Capture the cell that displays the provided text and extract its (X, Y) central coordinate. 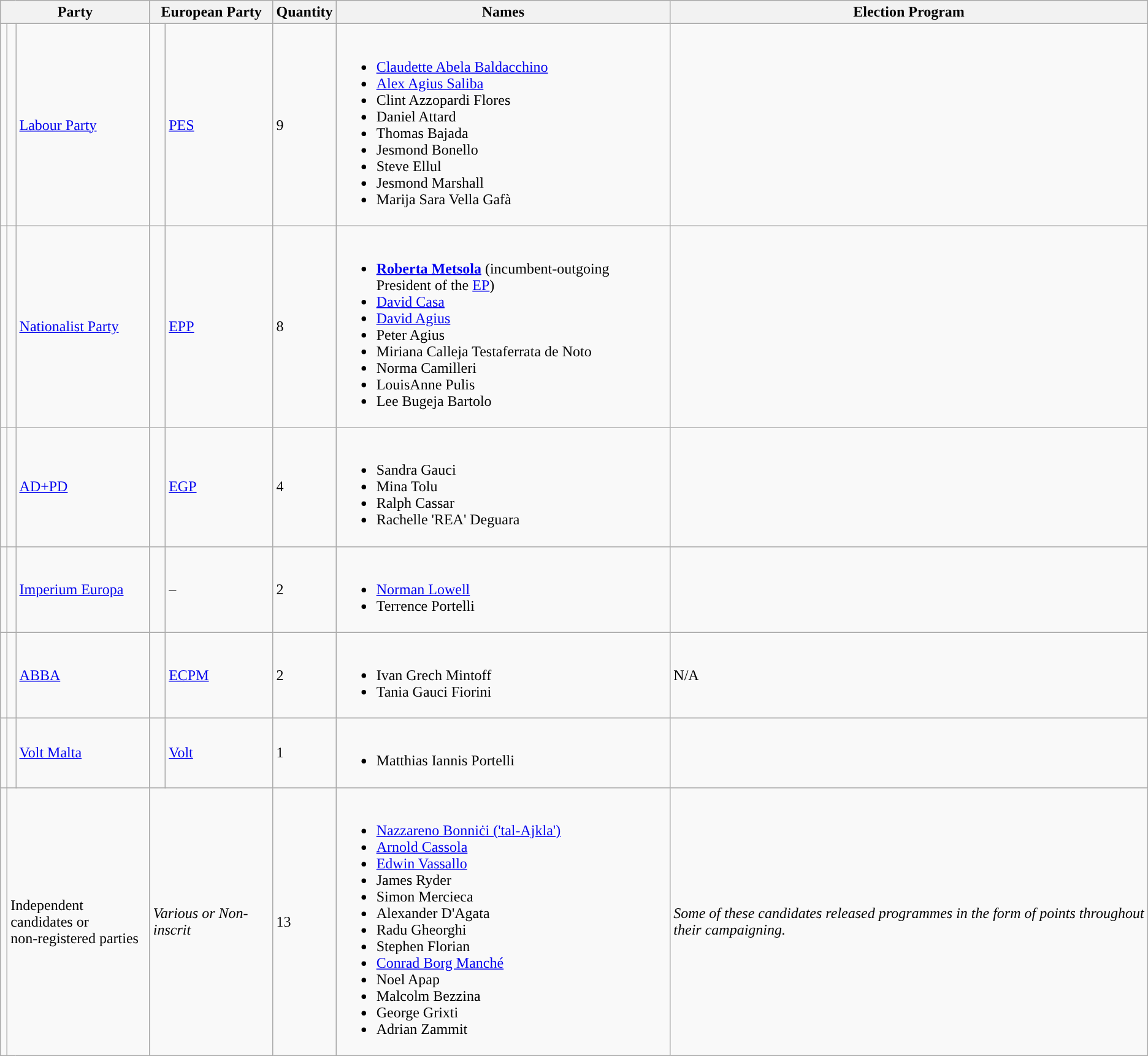
Imperium Europa (83, 589)
Sandra GauciMina ToluRalph CassarRachelle 'REA' Deguara (503, 487)
– (220, 589)
1 (304, 753)
PES (220, 125)
Party (75, 12)
Volt Malta (83, 753)
Election Program (909, 12)
ABBA (83, 675)
Labour Party (83, 125)
Quantity (304, 12)
Various or Non-inscrit (211, 921)
13 (304, 921)
Ivan Grech MintoffTania Gauci Fiorini (503, 675)
4 (304, 487)
Volt (220, 753)
EPP (220, 326)
Norman LowellTerrence Portelli (503, 589)
ECPM (220, 675)
EGP (220, 487)
Matthias Iannis Portelli (503, 753)
9 (304, 125)
AD+PD (83, 487)
8 (304, 326)
Names (503, 12)
Nationalist Party (83, 326)
European Party (211, 12)
Some of these candidates released programmes in the form of points throughout their campaigning. (909, 921)
Independent candidates ornon-registered parties (78, 921)
N/A (909, 675)
